Provide the (x, y) coordinate of the cell's center where the given text is located.  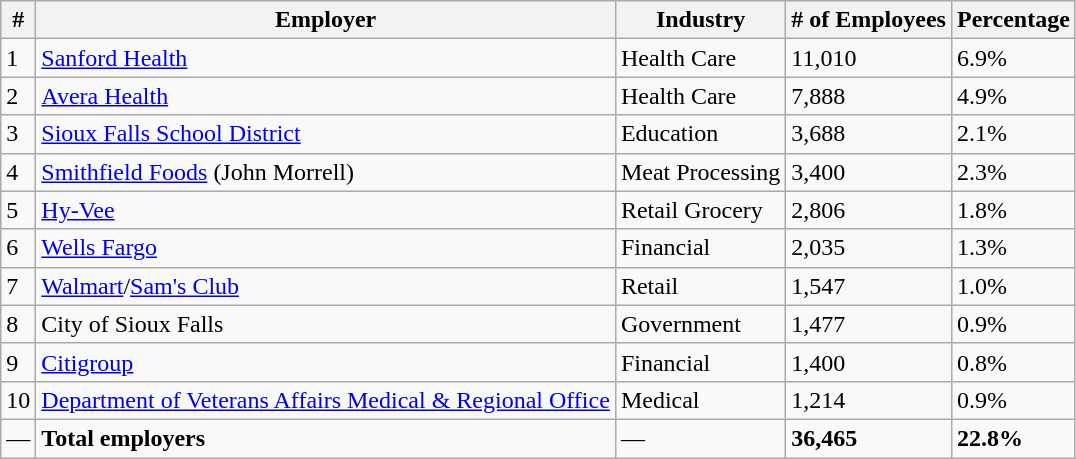
Percentage (1013, 20)
36,465 (869, 438)
0.8% (1013, 362)
5 (18, 210)
# (18, 20)
4 (18, 172)
Walmart/Sam's Club (326, 286)
1,477 (869, 324)
1.0% (1013, 286)
1,400 (869, 362)
Medical (700, 400)
4.9% (1013, 96)
Sanford Health (326, 58)
1 (18, 58)
Avera Health (326, 96)
1,547 (869, 286)
6 (18, 248)
# of Employees (869, 20)
8 (18, 324)
1.3% (1013, 248)
Meat Processing (700, 172)
2,035 (869, 248)
Citigroup (326, 362)
3,400 (869, 172)
Employer (326, 20)
2,806 (869, 210)
1.8% (1013, 210)
City of Sioux Falls (326, 324)
Wells Fargo (326, 248)
Industry (700, 20)
7,888 (869, 96)
22.8% (1013, 438)
Retail (700, 286)
11,010 (869, 58)
Department of Veterans Affairs Medical & Regional Office (326, 400)
6.9% (1013, 58)
Government (700, 324)
3 (18, 134)
Hy-Vee (326, 210)
10 (18, 400)
9 (18, 362)
1,214 (869, 400)
2 (18, 96)
Sioux Falls School District (326, 134)
Retail Grocery (700, 210)
Education (700, 134)
2.3% (1013, 172)
Total employers (326, 438)
3,688 (869, 134)
Smithfield Foods (John Morrell) (326, 172)
7 (18, 286)
2.1% (1013, 134)
